Extract the (x, y) coordinate from the center of the cell holding the provided text.  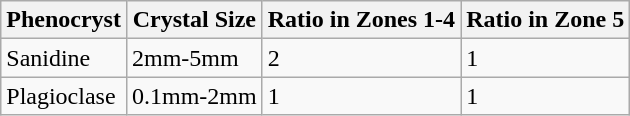
Crystal Size (194, 20)
0.1mm-2mm (194, 96)
Phenocryst (64, 20)
2mm-5mm (194, 58)
Plagioclase (64, 96)
Ratio in Zones 1-4 (361, 20)
Sanidine (64, 58)
Ratio in Zone 5 (546, 20)
2 (361, 58)
